Return the (X, Y) coordinate for the center point of the cell that contains the specified text.  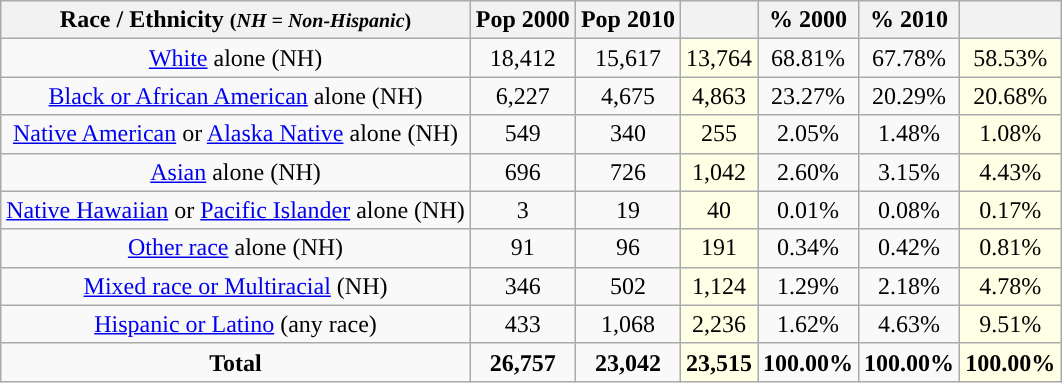
346 (522, 286)
White alone (NH) (236, 58)
Hispanic or Latino (any race) (236, 324)
23,042 (628, 362)
Pop 2010 (628, 20)
13,764 (718, 58)
255 (718, 134)
1,068 (628, 324)
696 (522, 172)
0.34% (808, 248)
15,617 (628, 58)
Native Hawaiian or Pacific Islander alone (NH) (236, 210)
67.78% (910, 58)
68.81% (808, 58)
6,227 (522, 96)
0.08% (910, 210)
40 (718, 210)
91 (522, 248)
18,412 (522, 58)
2.18% (910, 286)
26,757 (522, 362)
4.63% (910, 324)
1.62% (808, 324)
Total (236, 362)
23.27% (808, 96)
0.17% (1010, 210)
Mixed race or Multiracial (NH) (236, 286)
1,042 (718, 172)
20.68% (1010, 96)
% 2010 (910, 20)
4,863 (718, 96)
1.48% (910, 134)
% 2000 (808, 20)
4.43% (1010, 172)
Black or African American alone (NH) (236, 96)
0.01% (808, 210)
191 (718, 248)
Other race alone (NH) (236, 248)
2,236 (718, 324)
4.78% (1010, 286)
19 (628, 210)
Asian alone (NH) (236, 172)
433 (522, 324)
1,124 (718, 286)
502 (628, 286)
Pop 2000 (522, 20)
2.60% (808, 172)
20.29% (910, 96)
96 (628, 248)
0.81% (1010, 248)
726 (628, 172)
3 (522, 210)
Race / Ethnicity (NH = Non-Hispanic) (236, 20)
58.53% (1010, 58)
9.51% (1010, 324)
549 (522, 134)
0.42% (910, 248)
340 (628, 134)
Native American or Alaska Native alone (NH) (236, 134)
3.15% (910, 172)
1.08% (1010, 134)
1.29% (808, 286)
23,515 (718, 362)
2.05% (808, 134)
4,675 (628, 96)
